Find where the given text appears and provide that cell's center as (X, Y) coordinate. 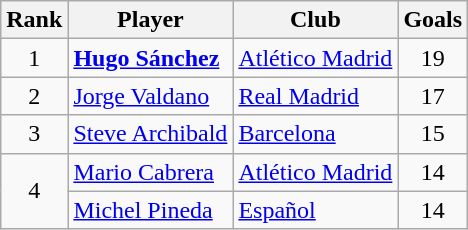
Mario Cabrera (150, 172)
Jorge Valdano (150, 96)
1 (34, 58)
Michel Pineda (150, 210)
3 (34, 134)
Steve Archibald (150, 134)
2 (34, 96)
19 (433, 58)
4 (34, 191)
Barcelona (316, 134)
Player (150, 20)
Español (316, 210)
15 (433, 134)
Rank (34, 20)
Goals (433, 20)
Hugo Sánchez (150, 58)
Real Madrid (316, 96)
Club (316, 20)
17 (433, 96)
